For the text-containing cell, return its midpoint in (x, y) coordinate format. 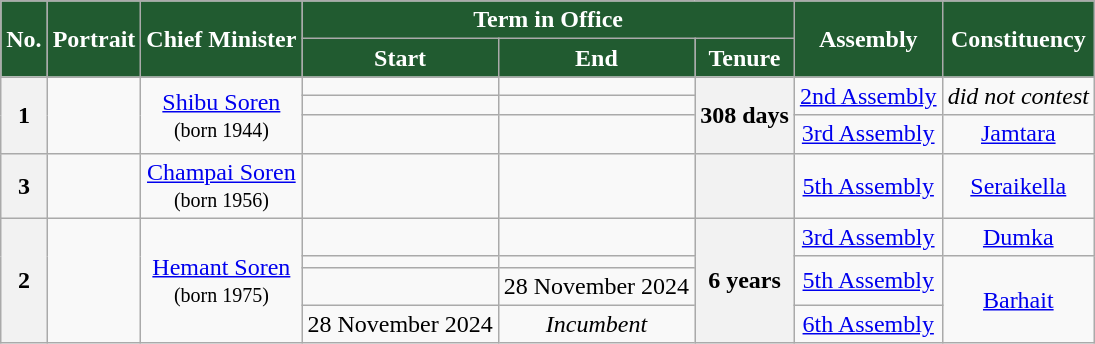
3 (24, 186)
6 years (745, 280)
1 (24, 115)
Shibu Soren(born 1944) (222, 115)
Term in Office (548, 20)
Tenure (745, 58)
Barhait (1018, 300)
Dumka (1018, 237)
Jamtara (1018, 134)
End (596, 58)
Hemant Soren(born 1975) (222, 280)
did not contest (1018, 96)
Incumbent (596, 324)
2nd Assembly (868, 96)
Seraikella (1018, 186)
Assembly (868, 39)
6th Assembly (868, 324)
Chief Minister (222, 39)
Champai Soren(born 1956) (222, 186)
308 days (745, 115)
2 (24, 280)
Constituency (1018, 39)
Portrait (94, 39)
Start (400, 58)
No. (24, 39)
